Return the [X, Y] coordinate for the center point of the cell that contains the specified text.  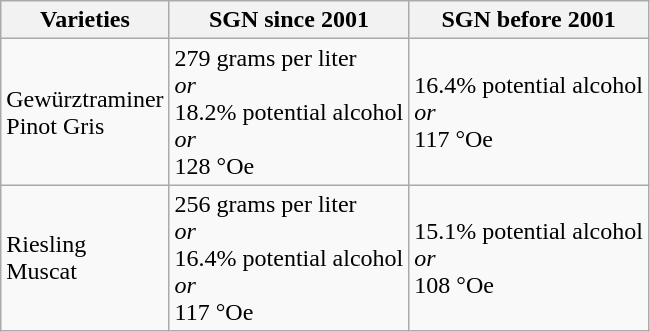
Riesling Muscat [85, 258]
279 grams per liter or 18.2% potential alcohol or 128 °Oe [289, 112]
SGN since 2001 [289, 20]
SGN before 2001 [529, 20]
15.1% potential alcohol or 108 °Oe [529, 258]
Gewürztraminer Pinot Gris [85, 112]
Varieties [85, 20]
256 grams per liter or 16.4% potential alcohol or 117 °Oe [289, 258]
16.4% potential alcohol or 117 °Oe [529, 112]
